From the cell containing the given text, extract its center point as (x, y) coordinate. 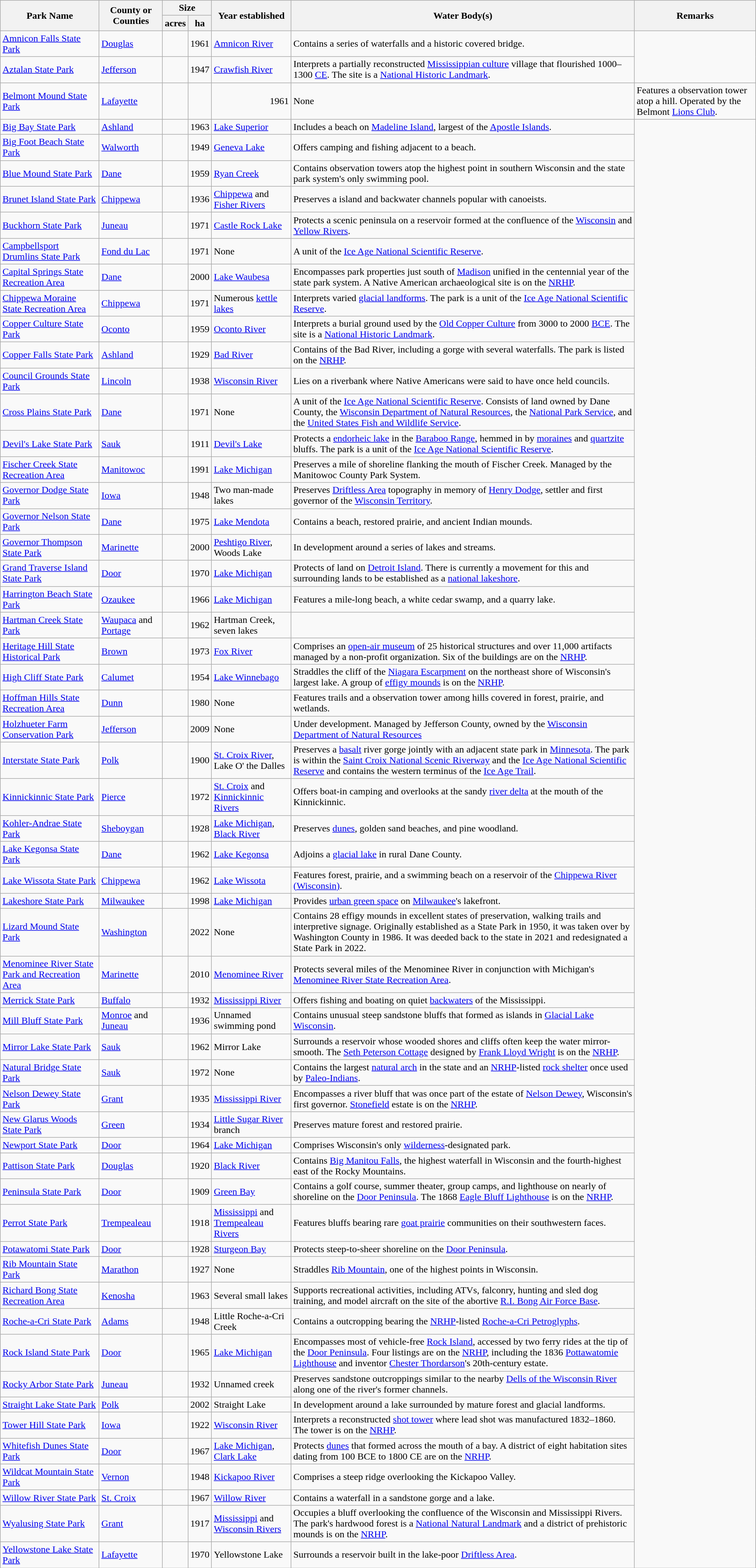
Comprises Wisconsin's only wilderness-designated park. (463, 1145)
Peninsula State Park (50, 1192)
Merrick State Park (50, 1000)
Adams (131, 1322)
Copper Falls State Park (50, 355)
Contains a waterfall in a sandstone gorge and a lake. (463, 1497)
2009 (200, 729)
St. Croix (131, 1497)
Remarks (695, 16)
Calumet (131, 677)
2022 (200, 932)
Unnamed swimming pond (251, 1021)
Roche-a-Cri State Park (50, 1322)
Whitefish Dunes State Park (50, 1451)
Lizard Mound State Park (50, 932)
1991 (200, 470)
Walworth (131, 148)
Tower Hill State Park (50, 1425)
1973 (200, 651)
Willow River (251, 1497)
1934 (200, 1125)
1909 (200, 1192)
Protects several miles of the Menominee River in conjunction with Michigan's Menominee River State Recreation Area. (463, 974)
1918 (200, 1223)
Interstate State Park (50, 760)
Governor Dodge State Park (50, 495)
Holzhueter Farm Conservation Park (50, 729)
1938 (200, 381)
Trempealeau (131, 1223)
Preserves sandstone outcroppings similar to the nearby Dells of the Wisconsin River along one of the river's former channels. (463, 1384)
Nelson Dewey State Park (50, 1098)
Interprets varied glacial landforms. The park is a unit of the Ice Age National Scientific Reserve. (463, 303)
Bad River (251, 355)
Preserves mature forest and restored prairie. (463, 1125)
Features a observation tower atop a hill. Operated by the Belmont Lions Club. (695, 101)
2002 (200, 1405)
Marathon (131, 1270)
Chippewa Moraine State Recreation Area (50, 303)
Governor Thompson State Park (50, 547)
1920 (200, 1165)
Contains the largest natural arch in the state and an NRHP-listed rock shelter once used by Paleo-Indians. (463, 1073)
Newport State Park (50, 1145)
Capital Springs State Recreation Area (50, 277)
Fischer Creek State Recreation Area (50, 470)
Contains a outcropping bearing the NRHP-listed Roche-a-Cri Petroglyphs. (463, 1322)
1917 (200, 1523)
1922 (200, 1425)
Includes a beach on Madeline Island, largest of the Apostle Islands. (463, 127)
Features forest, prairie, and a swimming beach on a reservoir of the Chippewa River (Wisconsin). (463, 881)
Adjoins a glacial lake in rural Dane County. (463, 854)
Size (187, 8)
Interprets a burial ground used by the Old Copper Culture from 3000 to 2000 BCE. The site is a National Historic Landmark. (463, 329)
Protects a scenic peninsula on a reservoir formed at the confluence of the Wisconsin and Yellow Rivers. (463, 225)
Yellowstone Lake (251, 1554)
Washington (131, 932)
Preserves a mile of shoreline flanking the mouth of Fischer Creek. Managed by the Manitowoc County Park System. (463, 470)
Preserves dunes, golden sand beaches, and pine woodland. (463, 829)
Peshtigo River, Woods Lake (251, 547)
1964 (200, 1145)
Park Name (50, 16)
Lake Michigan, Black River (251, 829)
Lake Mendota (251, 522)
Lake Superior (251, 127)
Devil's Lake State Park (50, 443)
Harrington Beach State Park (50, 599)
Waupaca and Portage (131, 625)
Vernon (131, 1477)
Hartman Creek, seven lakes (251, 625)
Fox River (251, 651)
Lake Waubesa (251, 277)
Big Foot Beach State Park (50, 148)
Little Roche-a-Cri Creek (251, 1322)
Green (131, 1125)
New Glarus Woods State Park (50, 1125)
In development around a lake surrounded by mature forest and glacial landforms. (463, 1405)
Menominee River State Park and Recreation Area (50, 974)
Lake Winnebago (251, 677)
Straight Lake State Park (50, 1405)
Black River (251, 1165)
Natural Bridge State Park (50, 1073)
Lake Michigan, Clark Lake (251, 1451)
Pattison State Park (50, 1165)
Protects of land on Detroit Island. There is currently a movement for this and surrounding lands to be established as a national lakeshore. (463, 573)
1998 (200, 901)
Fond du Lac (131, 251)
Milwaukee (131, 901)
Wyalusing State Park (50, 1523)
Hartman Creek State Park (50, 625)
Brown (131, 651)
Council Grounds State Park (50, 381)
Belmont Mound State Park (50, 101)
Kenosha (131, 1295)
Lake Wissota (251, 881)
Heritage Hill State Historical Park (50, 651)
Two man-made lakes (251, 495)
Yellowstone Lake State Park (50, 1554)
Preserves a island and backwater channels popular with canoeists. (463, 199)
1980 (200, 703)
Chippewa and Fisher Rivers (251, 199)
Lake Wissota State Park (50, 881)
Water Body(s) (463, 16)
Offers fishing and boating on quiet backwaters of the Mississippi. (463, 1000)
Interprets a reconstructed shot tower where lead shot was manufactured 1832–1860. The tower is on the NRHP. (463, 1425)
Manitowoc (131, 470)
Perrot State Park (50, 1223)
1954 (200, 677)
Monroe and Juneau (131, 1021)
2010 (200, 974)
Wildcat Mountain State Park (50, 1477)
In development around a series of lakes and streams. (463, 547)
Cross Plains State Park (50, 412)
Mississippi and Trempealeau Rivers (251, 1223)
Big Bay State Park (50, 127)
Year established (251, 16)
Protects dunes that formed across the mouth of a bay. A district of eight habitation sites dating from 100 BCE to 1800 CE are on the NRHP. (463, 1451)
Little Sugar River branch (251, 1125)
Protects steep-to-sheer shoreline on the Door Peninsula. (463, 1249)
Mississippi and Wisconsin Rivers (251, 1523)
Kohler-Andrae State Park (50, 829)
Oconto River (251, 329)
Features bluffs bearing rare goat prairie communities on their southwestern faces. (463, 1223)
1911 (200, 443)
Geneva Lake (251, 148)
Devil's Lake (251, 443)
Contains observation towers atop the highest point in southern Wisconsin and the state park system's only swimming pool. (463, 173)
Sturgeon Bay (251, 1249)
Straddles the cliff of the Niagara Escarpment on the northeast shore of Wisconsin's largest lake. A group of effigy mounds is on the NRHP. (463, 677)
Castle Rock Lake (251, 225)
Lincoln (131, 381)
St. Croix River, Lake O' the Dalles (251, 760)
1949 (200, 148)
Pierce (131, 797)
A unit of the Ice Age National Scientific Reserve. (463, 251)
Sheboygan (131, 829)
Contains a series of waterfalls and a historic covered bridge. (463, 44)
Unnamed creek (251, 1384)
Numerous kettle lakes (251, 303)
St. Croix and Kinnickinnic Rivers (251, 797)
ha (200, 23)
Green Bay (251, 1192)
Contains unusual steep sandstone bluffs that formed as islands in Glacial Lake Wisconsin. (463, 1021)
Features trails and a observation tower among hills covered in forest, prairie, and wetlands. (463, 703)
Kickapoo River (251, 1477)
Rocky Arbor State Park (50, 1384)
1929 (200, 355)
1975 (200, 522)
Hoffman Hills State Recreation Area (50, 703)
Surrounds a reservoir built in the lake-poor Driftless Area. (463, 1554)
1965 (200, 1353)
Straddles Rib Mountain, one of the highest points in Wisconsin. (463, 1270)
Buckhorn State Park (50, 225)
Comprises a steep ridge overlooking the Kickapoo Valley. (463, 1477)
Several small lakes (251, 1295)
Dunn (131, 703)
Interprets a partially reconstructed Mississippian culture village that flourished 1000–1300 CE. The site is a National Historic Landmark. (463, 69)
Features a mile-long beach, a white cedar swamp, and a quarry lake. (463, 599)
Rib Mountain State Park (50, 1270)
Aztalan State Park (50, 69)
Potawatomi State Park (50, 1249)
Crawfish River (251, 69)
Kinnickinnic State Park (50, 797)
Rock Island State Park (50, 1353)
Straight Lake (251, 1405)
1935 (200, 1098)
Amnicon Falls State Park (50, 44)
Contains Big Manitou Falls, the highest waterfall in Wisconsin and the fourth-highest east of the Rocky Mountains. (463, 1165)
Provides urban green space on Milwaukee's lakefront. (463, 901)
Under development. Managed by Jefferson County, owned by the Wisconsin Department of Natural Resources (463, 729)
Menominee River (251, 974)
acres (175, 23)
Mirror Lake (251, 1046)
Governor Nelson State Park (50, 522)
Brunet Island State Park (50, 199)
Ryan Creek (251, 173)
1927 (200, 1270)
Grand Traverse Island State Park (50, 573)
Richard Bong State Recreation Area (50, 1295)
Willow River State Park (50, 1497)
High Cliff State Park (50, 677)
1966 (200, 599)
1947 (200, 69)
Lake Kegonsa State Park (50, 854)
Offers camping and fishing adjacent to a beach. (463, 148)
Amnicon River (251, 44)
Encompasses a river bluff that was once part of the estate of Nelson Dewey, Wisconsin's first governor. Stonefield estate is on the NRHP. (463, 1098)
Ozaukee (131, 599)
Contains a beach, restored prairie, and ancient Indian mounds. (463, 522)
1900 (200, 760)
Oconto (131, 329)
Offers boat-in camping and overlooks at the sandy river delta at the mouth of the Kinnickinnic. (463, 797)
Copper Culture State Park (50, 329)
Lies on a riverbank where Native Americans were said to have once held councils. (463, 381)
Blue Mound State Park (50, 173)
Lake Kegonsa (251, 854)
Preserves Driftless Area topography in memory of Henry Dodge, settler and first governor of the Wisconsin Territory. (463, 495)
Buffalo (131, 1000)
Campbellsport Drumlins State Park (50, 251)
Mill Bluff State Park (50, 1021)
Mirror Lake State Park (50, 1046)
Lakeshore State Park (50, 901)
Contains of the Bad River, including a gorge with several waterfalls. The park is listed on the NRHP. (463, 355)
County or Counties (131, 16)
